Locate the cell with the specified text and output its [x, y] center coordinate. 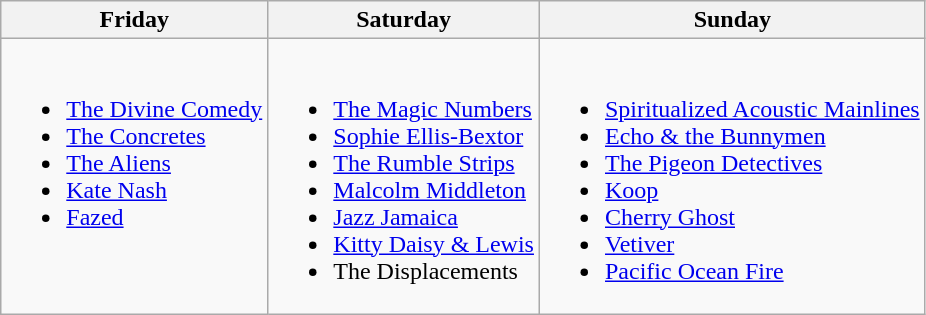
Saturday [404, 20]
Sunday [732, 20]
Friday [134, 20]
The Magic NumbersSophie Ellis-BextorThe Rumble StripsMalcolm MiddletonJazz JamaicaKitty Daisy & LewisThe Displacements [404, 176]
Spiritualized Acoustic MainlinesEcho & the BunnymenThe Pigeon DetectivesKoopCherry GhostVetiverPacific Ocean Fire [732, 176]
The Divine ComedyThe ConcretesThe AliensKate NashFazed [134, 176]
